Locate the cell with the specified text and output its (x, y) center coordinate. 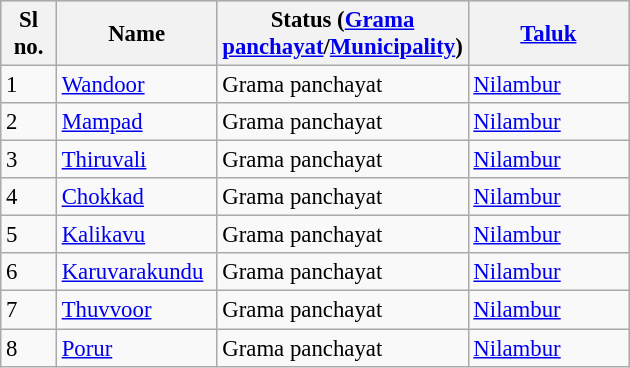
Mampad (136, 122)
2 (29, 122)
Thuvvoor (136, 310)
Karuvarakundu (136, 273)
5 (29, 235)
Name (136, 34)
8 (29, 348)
Sl no. (29, 34)
Chokkad (136, 197)
6 (29, 273)
4 (29, 197)
Wandoor (136, 85)
Kalikavu (136, 235)
Taluk (548, 34)
Status (Grama panchayat/Municipality) (342, 34)
Porur (136, 348)
1 (29, 85)
Thiruvali (136, 160)
7 (29, 310)
3 (29, 160)
